Output the (x, y) coordinate of the center of the cell containing the given text.  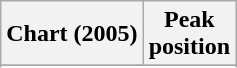
Peakposition (189, 34)
Chart (2005) (72, 34)
